Detect which cell encompasses the target text, then output its (x, y) center coordinate. 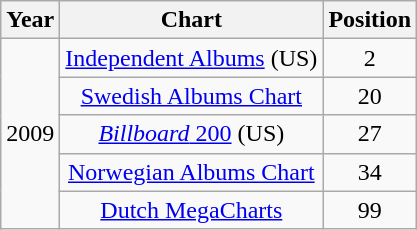
20 (370, 96)
Year (30, 20)
34 (370, 172)
Chart (192, 20)
Position (370, 20)
2009 (30, 134)
Dutch MegaCharts (192, 210)
Independent Albums (US) (192, 58)
2 (370, 58)
27 (370, 134)
Billboard 200 (US) (192, 134)
Swedish Albums Chart (192, 96)
99 (370, 210)
Norwegian Albums Chart (192, 172)
